Locate the cell with the specified text and output its (x, y) center coordinate. 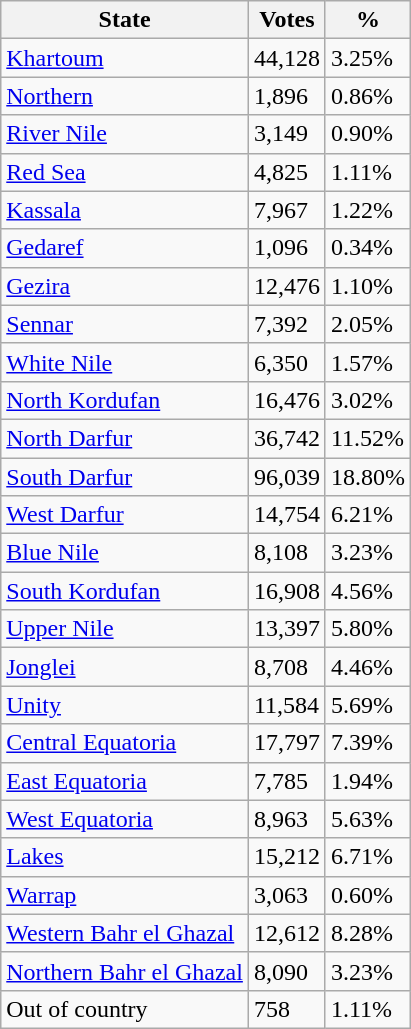
6,350 (286, 362)
Central Equatoria (125, 743)
South Kordufan (125, 591)
Unity (125, 705)
36,742 (286, 438)
Kassala (125, 210)
44,128 (286, 58)
4.46% (368, 667)
3.02% (368, 400)
Western Bahr el Ghazal (125, 933)
Sennar (125, 324)
96,039 (286, 477)
River Nile (125, 134)
14,754 (286, 515)
8,108 (286, 553)
Gedaref (125, 248)
1,096 (286, 248)
South Darfur (125, 477)
0.34% (368, 248)
11.52% (368, 438)
1.10% (368, 286)
6.21% (368, 515)
Khartoum (125, 58)
North Darfur (125, 438)
8,963 (286, 819)
5.80% (368, 629)
Votes (286, 20)
7,392 (286, 324)
1.94% (368, 781)
17,797 (286, 743)
12,612 (286, 933)
11,584 (286, 705)
16,476 (286, 400)
East Equatoria (125, 781)
Blue Nile (125, 553)
Upper Nile (125, 629)
White Nile (125, 362)
Warrap (125, 895)
8,090 (286, 971)
0.86% (368, 96)
Northern Bahr el Ghazal (125, 971)
Red Sea (125, 172)
Northern (125, 96)
Gezira (125, 286)
1.22% (368, 210)
7,967 (286, 210)
0.60% (368, 895)
West Equatoria (125, 819)
6.71% (368, 857)
7,785 (286, 781)
18.80% (368, 477)
13,397 (286, 629)
758 (286, 1009)
8,708 (286, 667)
5.63% (368, 819)
3.25% (368, 58)
8.28% (368, 933)
1,896 (286, 96)
3,063 (286, 895)
Lakes (125, 857)
Out of country (125, 1009)
0.90% (368, 134)
West Darfur (125, 515)
5.69% (368, 705)
4,825 (286, 172)
3,149 (286, 134)
15,212 (286, 857)
State (125, 20)
12,476 (286, 286)
2.05% (368, 324)
North Kordufan (125, 400)
16,908 (286, 591)
Jonglei (125, 667)
7.39% (368, 743)
% (368, 20)
4.56% (368, 591)
1.57% (368, 362)
